Determine the (X, Y) coordinate at the center of the cell enclosing the given text.  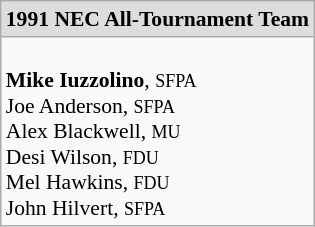
1991 NEC All-Tournament Team (158, 19)
Mike Iuzzolino, SFPA Joe Anderson, SFPA Alex Blackwell, MU Desi Wilson, FDU Mel Hawkins, FDU John Hilvert, SFPA (158, 132)
